For the text-containing cell, return its midpoint in [x, y] coordinate format. 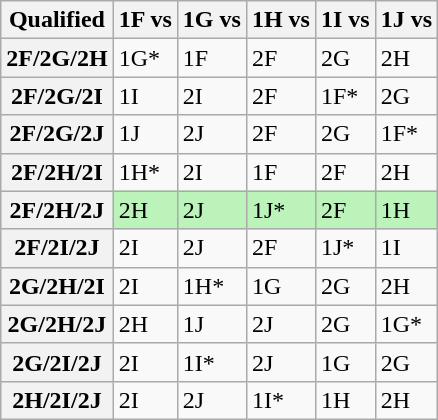
2G/2I/2J [57, 362]
2G/2H/2J [57, 324]
1G vs [212, 20]
2F/2G/2J [57, 134]
2H/2I/2J [57, 400]
2F/2H/2J [57, 210]
2F/2I/2J [57, 248]
1H vs [280, 20]
2G/2H/2I [57, 286]
1J vs [406, 20]
Qualified [57, 20]
1F vs [145, 20]
2F/2H/2I [57, 172]
1I vs [345, 20]
2F/2G/2H [57, 58]
2F/2G/2I [57, 96]
